Capture the cell that displays the provided text and extract its [x, y] central coordinate. 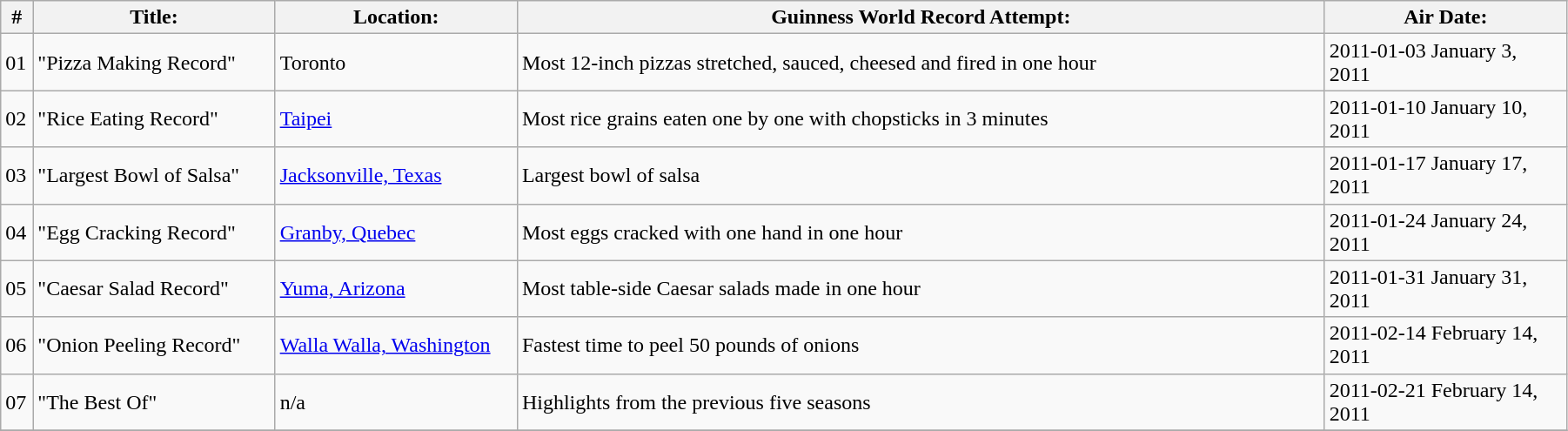
# [17, 17]
2011-01-24 January 24, 2011 [1445, 232]
Largest bowl of salsa [921, 176]
2011-01-03 January 3, 2011 [1445, 63]
2011-02-14 February 14, 2011 [1445, 345]
02 [17, 118]
2011-01-31 January 31, 2011 [1445, 289]
Most rice grains eaten one by one with chopsticks in 3 minutes [921, 118]
01 [17, 63]
Most eggs cracked with one hand in one hour [921, 232]
Highlights from the previous five seasons [921, 402]
Title: [154, 17]
Toronto [396, 63]
03 [17, 176]
04 [17, 232]
"The Best Of" [154, 402]
Fastest time to peel 50 pounds of onions [921, 345]
n/a [396, 402]
Air Date: [1445, 17]
Taipei [396, 118]
Most 12-inch pizzas stretched, sauced, cheesed and fired in one hour [921, 63]
Granby, Quebec [396, 232]
"Rice Eating Record" [154, 118]
2011-01-10 January 10, 2011 [1445, 118]
Jacksonville, Texas [396, 176]
"Egg Cracking Record" [154, 232]
Guinness World Record Attempt: [921, 17]
"Onion Peeling Record" [154, 345]
Most table-side Caesar salads made in one hour [921, 289]
06 [17, 345]
"Largest Bowl of Salsa" [154, 176]
Yuma, Arizona [396, 289]
Location: [396, 17]
2011-02-21 February 14, 2011 [1445, 402]
07 [17, 402]
"Caesar Salad Record" [154, 289]
2011-01-17 January 17, 2011 [1445, 176]
Walla Walla, Washington [396, 345]
"Pizza Making Record" [154, 63]
05 [17, 289]
